Scan for the cell matching the given text and deliver its [x, y] coordinate at center. 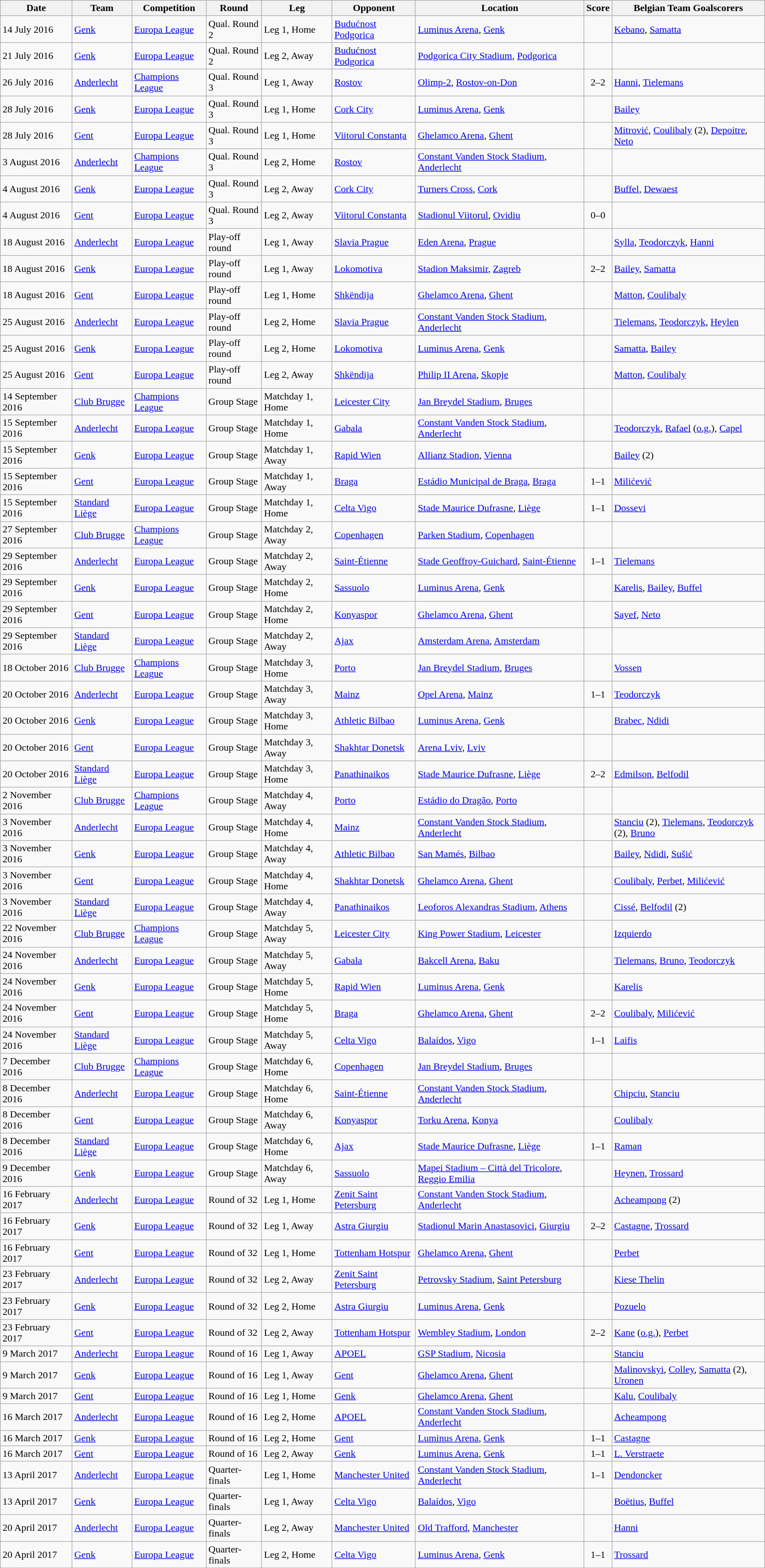
Podgorica City Stadium, Podgorica [500, 56]
Estádio do Dragão, Porto [500, 801]
Eden Arena, Prague [500, 242]
L. Verstraete [688, 1454]
7 December 2016 [36, 1066]
Teodorczyk [688, 694]
Leg [297, 8]
Karelis, Bailey, Buffel [688, 588]
Kebano, Samatta [688, 29]
Trossard [688, 1555]
Date [36, 8]
Round [234, 8]
27 September 2016 [36, 535]
Kane (o.g.), Perbet [688, 1333]
Brabec, Ndidi [688, 720]
Team [102, 8]
San Mamés, Bilbao [500, 854]
Dossevi [688, 508]
Milićević [688, 482]
Laifis [688, 1040]
Coulibaly [688, 1119]
Parken Stadium, Copenhagen [500, 535]
Mitrović, Coulibaly (2), Depoitre, Neto [688, 136]
Pozuelo [688, 1306]
Bailey (2) [688, 455]
Amsterdam Arena, Amsterdam [500, 641]
Arena Lviv, Lviv [500, 747]
Tielemans, Teodorczyk, Heylen [688, 321]
Torku Arena, Konya [500, 1119]
Bailey [688, 109]
Mapei Stadium – Città del Tricolore, Reggio Emilia [500, 1173]
Chipciu, Stanciu [688, 1093]
Edmilson, Belfodil [688, 774]
Competition [169, 8]
Vossen [688, 667]
Tielemans [688, 561]
18 October 2016 [36, 667]
Old Trafford, Manchester [500, 1528]
Izquierdo [688, 934]
Dendoncker [688, 1474]
Sylla, Teodorczyk, Hanni [688, 242]
9 December 2016 [36, 1173]
21 July 2016 [36, 56]
Petrovsky Stadium, Saint Petersburg [500, 1280]
Samatta, Bailey [688, 348]
Kiese Thelin [688, 1280]
King Power Stadium, Leicester [500, 934]
Opel Arena, Mainz [500, 694]
Opponent [374, 8]
Tielemans, Bruno, Teodorczyk [688, 960]
Malinovskyi, Colley, Samatta (2), Uronen [688, 1375]
Stanciu (2), Tielemans, Teodorczyk (2), Bruno [688, 828]
Stadionul Marin Anastasovici, Giurgiu [500, 1227]
Bailey, Samatta [688, 268]
Castagne [688, 1438]
Bakcell Arena, Baku [500, 960]
2 November 2016 [36, 801]
Score [598, 8]
Coulibaly, Milićević [688, 1013]
Stade Geoffroy-Guichard, Saint-Étienne [500, 561]
Karelis [688, 987]
Coulibaly, Perbet, Milićević [688, 881]
Kalu, Coulibaly [688, 1396]
Boëtius, Buffel [688, 1501]
22 November 2016 [36, 934]
GSP Stadium, Nicosia [500, 1354]
14 September 2016 [36, 402]
Castagne, Trossard [688, 1227]
Turners Cross, Cork [500, 189]
Location [500, 8]
Olimp-2, Rostov-on-Don [500, 83]
Cissé, Belfodil (2) [688, 907]
Stadionul Viitorul, Ovidiu [500, 215]
Wembley Stadium, London [500, 1333]
Leoforos Alexandras Stadium, Athens [500, 907]
14 July 2016 [36, 29]
Acheampong [688, 1417]
Sayef, Neto [688, 614]
Belgian Team Goalscorers [688, 8]
Raman [688, 1146]
Teodorczyk, Rafael (o.g.), Capel [688, 428]
Heynen, Trossard [688, 1173]
Perbet [688, 1253]
Estádio Municipal de Braga, Braga [500, 482]
Allianz Stadion, Vienna [500, 455]
Philip II Arena, Skopje [500, 375]
Bailey, Ndidi, Sušić [688, 854]
0–0 [598, 215]
Hanni, Tielemans [688, 83]
Stadion Maksimir, Zagreb [500, 268]
3 August 2016 [36, 162]
Stanciu [688, 1354]
Buffel, Dewaest [688, 189]
Hanni [688, 1528]
Acheampong (2) [688, 1200]
26 July 2016 [36, 83]
